Search for the cell housing the specified text and yield its [X, Y] center coordinate. 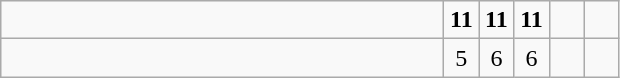
5 [462, 58]
